For the text-containing cell, return its midpoint in (x, y) coordinate format. 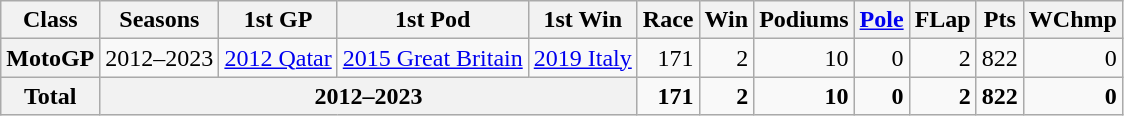
2012 Qatar (278, 58)
Podiums (804, 20)
Class (50, 20)
Pole (882, 20)
MotoGP (50, 58)
1st Pod (432, 20)
Seasons (160, 20)
1st GP (278, 20)
WChmp (1072, 20)
1st Win (582, 20)
Race (668, 20)
Win (726, 20)
Pts (1000, 20)
2019 Italy (582, 58)
2015 Great Britain (432, 58)
Total (50, 96)
FLap (942, 20)
